From the cell containing the given text, extract its center point as [x, y] coordinate. 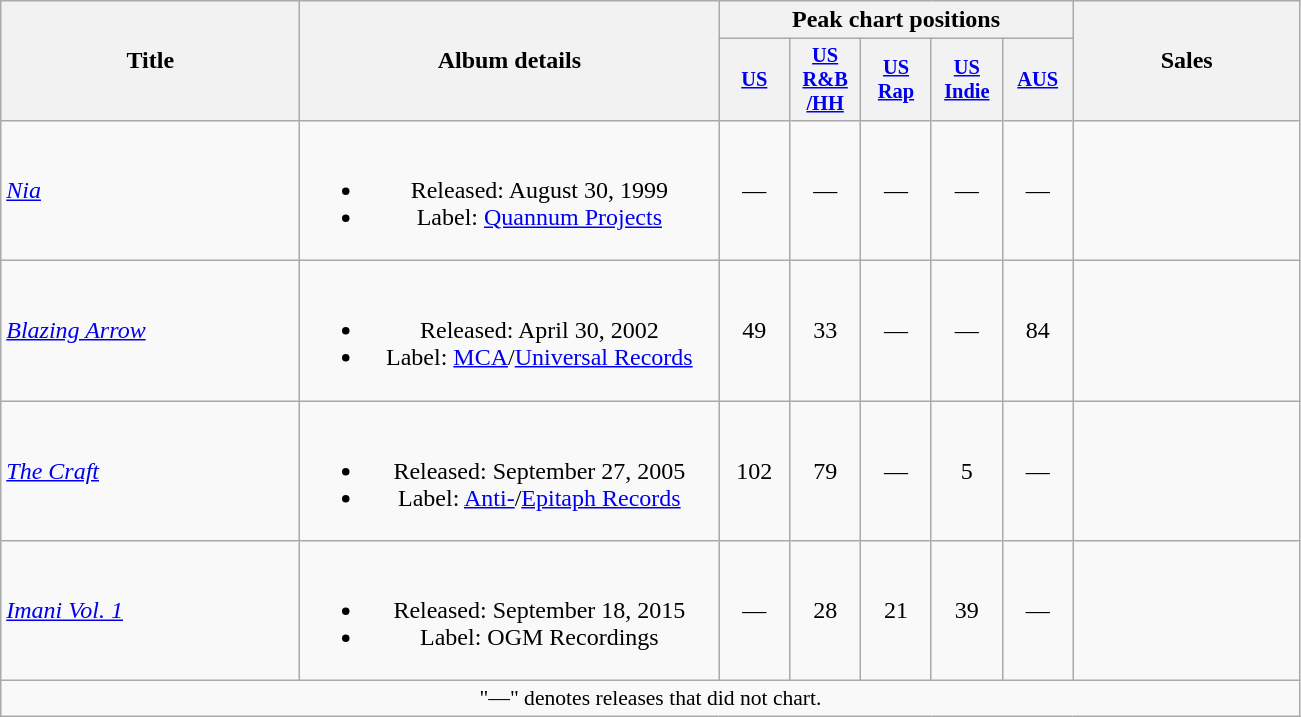
USIndie [966, 80]
The Craft [150, 471]
28 [826, 611]
102 [754, 471]
Released: August 30, 1999Label: Quannum Projects [510, 190]
39 [966, 611]
49 [754, 331]
84 [1038, 331]
Released: September 27, 2005Label: Anti-/Epitaph Records [510, 471]
33 [826, 331]
USRap [896, 80]
Released: September 18, 2015Label: OGM Recordings [510, 611]
"—" denotes releases that did not chart. [650, 699]
Title [150, 61]
AUS [1038, 80]
US [754, 80]
Sales [1186, 61]
21 [896, 611]
Blazing Arrow [150, 331]
5 [966, 471]
Released: April 30, 2002Label: MCA/Universal Records [510, 331]
Peak chart positions [896, 20]
USR&B/HH [826, 80]
Nia [150, 190]
Album details [510, 61]
Imani Vol. 1 [150, 611]
79 [826, 471]
